Scan for the cell matching the given text and deliver its [X, Y] coordinate at center. 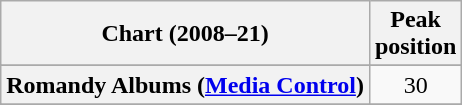
Romandy Albums (Media Control) [186, 85]
Peakposition [415, 34]
30 [415, 85]
Chart (2008–21) [186, 34]
